Return the [X, Y] coordinate for the center point of the cell that contains the specified text.  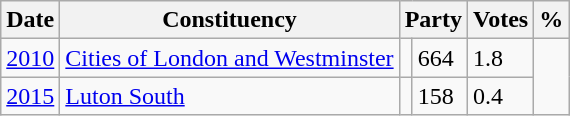
Date [30, 20]
Luton South [230, 96]
Votes [501, 20]
1.8 [501, 58]
Constituency [230, 20]
2015 [30, 96]
Party [433, 20]
Cities of London and Westminster [230, 58]
664 [440, 58]
158 [440, 96]
2010 [30, 58]
0.4 [501, 96]
% [552, 20]
